Return (x, y) of the center of cell containing provided text 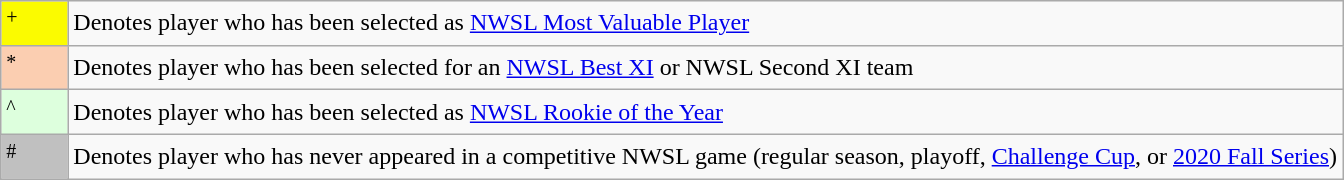
+ (34, 24)
Denotes player who has been selected as NWSL Most Valuable Player (706, 24)
# (34, 156)
Denotes player who has never appeared in a competitive NWSL game (regular season, playoff, Challenge Cup, or 2020 Fall Series) (706, 156)
Denotes player who has been selected for an NWSL Best XI or NWSL Second XI team (706, 68)
* (34, 68)
Denotes player who has been selected as NWSL Rookie of the Year (706, 112)
^ (34, 112)
